Return [X, Y] of the center of cell containing provided text 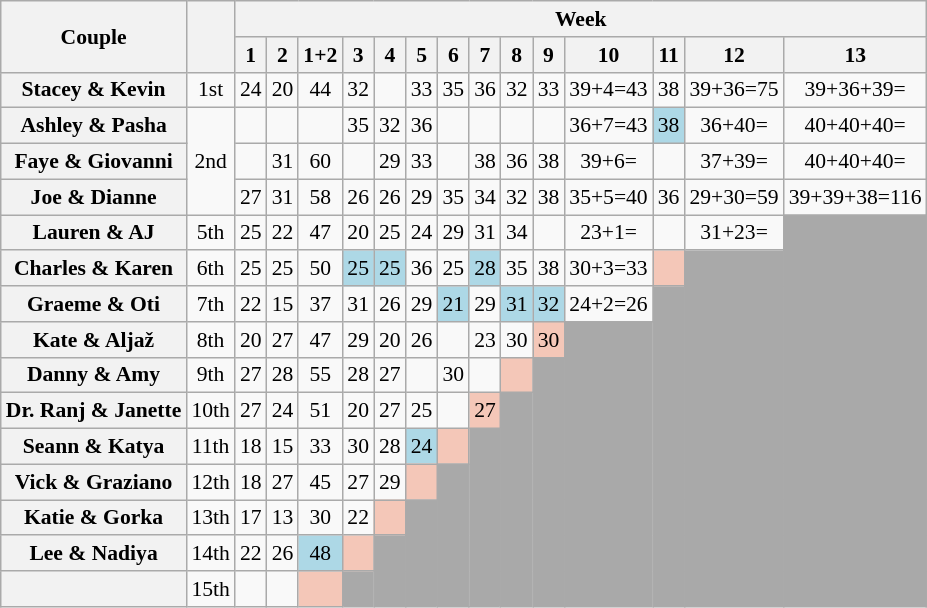
Graeme & Oti [94, 304]
30+3=33 [608, 269]
10th [210, 411]
1+2 [320, 55]
10 [608, 55]
2 [283, 55]
39+36+39= [856, 90]
23 [485, 340]
23+1= [608, 233]
37 [320, 304]
6 [453, 55]
21 [453, 304]
4 [390, 55]
Lee & Nadiya [94, 554]
11th [210, 447]
8 [517, 55]
17 [251, 518]
12 [734, 55]
37+39= [734, 162]
1st [210, 90]
Week [581, 19]
50 [320, 269]
39+4=43 [608, 90]
31+23= [734, 233]
Seann & Katya [94, 447]
9 [549, 55]
Ashley & Pasha [94, 126]
11 [669, 55]
36+7=43 [608, 126]
48 [320, 554]
Stacey & Kevin [94, 90]
Dr. Ranj & Janette [94, 411]
Danny & Amy [94, 375]
51 [320, 411]
39+36=75 [734, 90]
5th [210, 233]
35+5=40 [608, 197]
15th [210, 589]
Kate & Aljaž [94, 340]
Faye & Giovanni [94, 162]
3 [358, 55]
Lauren & AJ [94, 233]
2nd [210, 162]
39+39+38=116 [856, 197]
12th [210, 482]
24+2=26 [608, 304]
Joe & Dianne [94, 197]
6th [210, 269]
9th [210, 375]
7 [485, 55]
8th [210, 340]
36+40= [734, 126]
5 [422, 55]
55 [320, 375]
14th [210, 554]
Katie & Gorka [94, 518]
39+6= [608, 162]
60 [320, 162]
Couple [94, 36]
13th [210, 518]
45 [320, 482]
44 [320, 90]
1 [251, 55]
58 [320, 197]
Charles & Karen [94, 269]
7th [210, 304]
Vick & Graziano [94, 482]
29+30=59 [734, 197]
